Output the (x, y) coordinate of the center of the cell containing the given text.  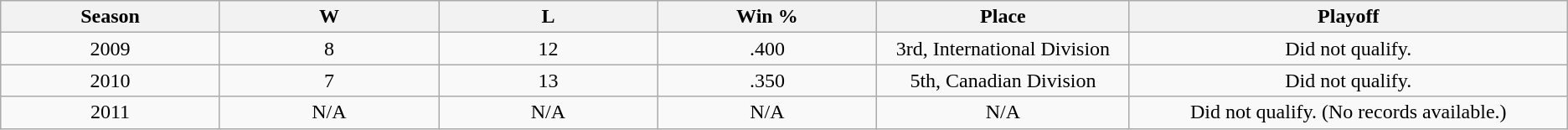
Season (111, 17)
L (548, 17)
2011 (111, 112)
8 (328, 49)
.350 (767, 81)
.400 (767, 49)
13 (548, 81)
Did not qualify. (No records available.) (1349, 112)
7 (328, 81)
Win % (767, 17)
5th, Canadian Division (1003, 81)
2010 (111, 81)
W (328, 17)
2009 (111, 49)
Place (1003, 17)
12 (548, 49)
3rd, International Division (1003, 49)
Playoff (1349, 17)
